Output the (X, Y) coordinate of the center of the cell containing the given text.  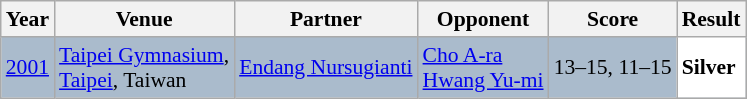
2001 (28, 68)
Venue (144, 19)
Year (28, 19)
Opponent (484, 19)
Endang Nursugianti (326, 68)
Taipei Gymnasium,Taipei, Taiwan (144, 68)
Score (613, 19)
13–15, 11–15 (613, 68)
Result (712, 19)
Silver (712, 68)
Cho A-ra Hwang Yu-mi (484, 68)
Partner (326, 19)
